Output the [X, Y] coordinate of the center of the cell containing the given text.  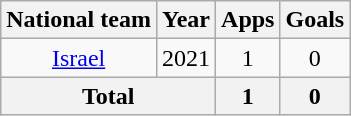
National team [79, 20]
Israel [79, 58]
2021 [186, 58]
Apps [248, 20]
Year [186, 20]
Goals [315, 20]
Total [108, 96]
